Scan for the cell matching the given text and deliver its [X, Y] coordinate at center. 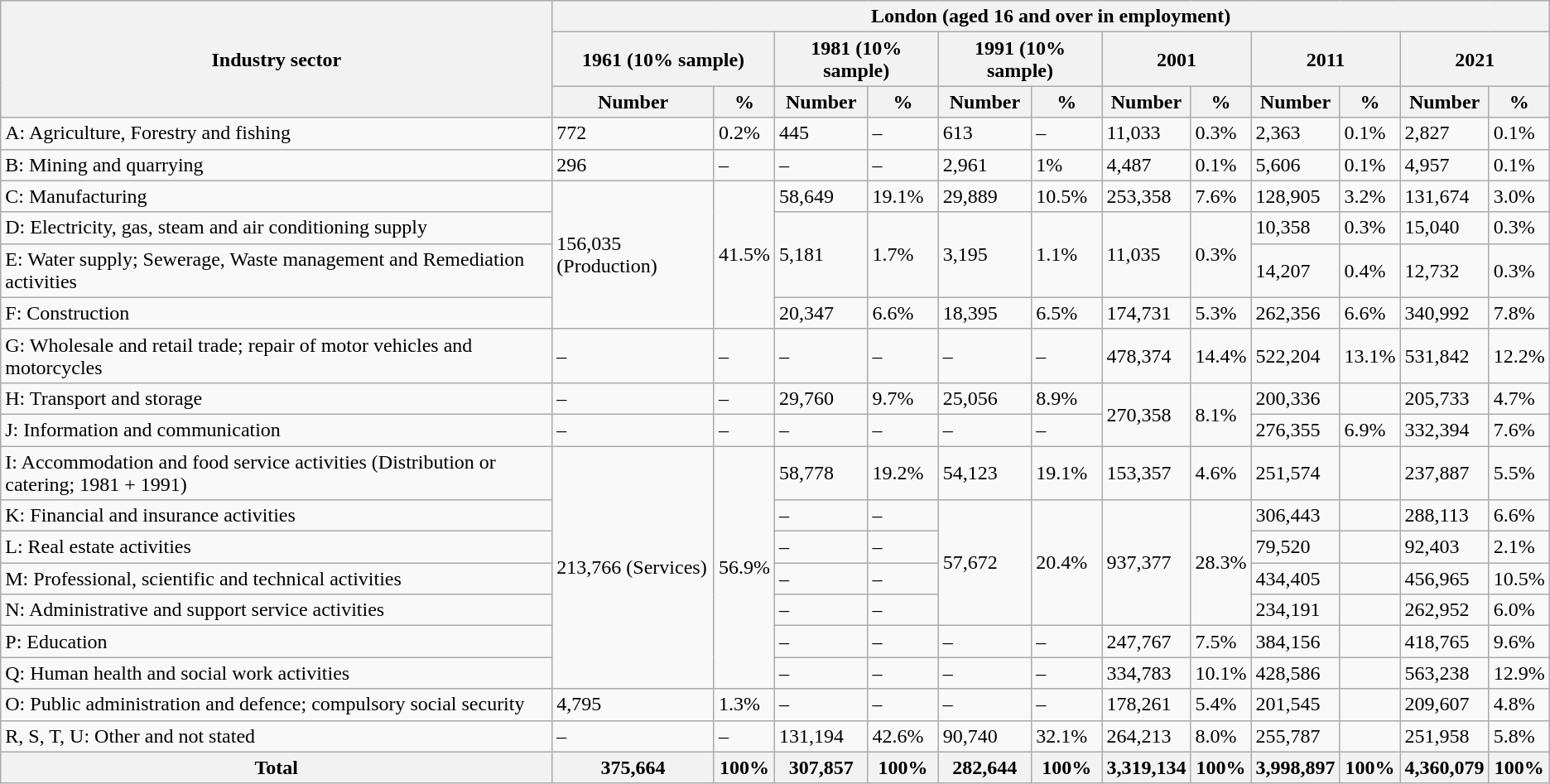
296 [633, 165]
445 [821, 133]
56.9% [744, 566]
11,033 [1146, 133]
174,731 [1146, 313]
237,887 [1444, 472]
306,443 [1295, 516]
8.0% [1220, 736]
6.5% [1066, 313]
20.4% [1066, 563]
79,520 [1295, 547]
54,123 [984, 472]
7.8% [1519, 313]
I: Accommodation and food service activities (Distribution or catering; 1981 + 1991) [277, 472]
1991 (10% sample) [1020, 60]
0.2% [744, 133]
384,156 [1295, 642]
6.0% [1519, 610]
131,194 [821, 736]
R, S, T, U: Other and not stated [277, 736]
6.9% [1369, 430]
29,760 [821, 398]
10,358 [1295, 228]
9.7% [903, 398]
2,827 [1444, 133]
4,360,079 [1444, 767]
3,319,134 [1146, 767]
32.1% [1066, 736]
12.9% [1519, 673]
8.1% [1220, 414]
2001 [1177, 60]
334,783 [1146, 673]
456,965 [1444, 579]
H: Transport and storage [277, 398]
262,356 [1295, 313]
375,664 [633, 767]
251,958 [1444, 736]
Q: Human health and social work activities [277, 673]
12.2% [1519, 356]
1.7% [903, 255]
131,674 [1444, 196]
255,787 [1295, 736]
20,347 [821, 313]
209,607 [1444, 705]
8.9% [1066, 398]
28.3% [1220, 563]
25,056 [984, 398]
41.5% [744, 255]
234,191 [1295, 610]
2011 [1326, 60]
L: Real estate activities [277, 547]
531,842 [1444, 356]
2,961 [984, 165]
C: Manufacturing [277, 196]
276,355 [1295, 430]
253,358 [1146, 196]
128,905 [1295, 196]
13.1% [1369, 356]
332,394 [1444, 430]
11,035 [1146, 255]
2,363 [1295, 133]
O: Public administration and defence; compulsory social security [277, 705]
307,857 [821, 767]
288,113 [1444, 516]
200,336 [1295, 398]
247,767 [1146, 642]
Total [277, 767]
3,195 [984, 255]
153,357 [1146, 472]
14.4% [1220, 356]
3.2% [1369, 196]
563,238 [1444, 673]
15,040 [1444, 228]
M: Professional, scientific and technical activities [277, 579]
J: Information and communication [277, 430]
478,374 [1146, 356]
0.4% [1369, 270]
9.6% [1519, 642]
57,672 [984, 563]
58,778 [821, 472]
5,181 [821, 255]
1981 (10% sample) [856, 60]
29,889 [984, 196]
178,261 [1146, 705]
434,405 [1295, 579]
7.5% [1220, 642]
92,403 [1444, 547]
418,765 [1444, 642]
1% [1066, 165]
19.2% [903, 472]
4,795 [633, 705]
282,644 [984, 767]
F: Construction [277, 313]
264,213 [1146, 736]
2021 [1475, 60]
14,207 [1295, 270]
4,957 [1444, 165]
1.1% [1066, 255]
4.6% [1220, 472]
5,606 [1295, 165]
G: Wholesale and retail trade; repair of motor vehicles and motorcycles [277, 356]
5.4% [1220, 705]
90,740 [984, 736]
2.1% [1519, 547]
522,204 [1295, 356]
251,574 [1295, 472]
B: Mining and quarrying [277, 165]
N: Administrative and support service activities [277, 610]
18,395 [984, 313]
12,732 [1444, 270]
5.3% [1220, 313]
428,586 [1295, 673]
205,733 [1444, 398]
42.6% [903, 736]
Industry sector [277, 60]
London (aged 16 and over in employment) [1051, 17]
213,766 (Services) [633, 566]
156,035 (Production) [633, 255]
E: Water supply; Sewerage, Waste management and Remediation activities [277, 270]
P: Education [277, 642]
5.8% [1519, 736]
5.5% [1519, 472]
4.8% [1519, 705]
4.7% [1519, 398]
270,358 [1146, 414]
1.3% [744, 705]
3,998,897 [1295, 767]
A: Agriculture, Forestry and fishing [277, 133]
K: Financial and insurance activities [277, 516]
340,992 [1444, 313]
772 [633, 133]
201,545 [1295, 705]
937,377 [1146, 563]
3.0% [1519, 196]
58,649 [821, 196]
10.1% [1220, 673]
4,487 [1146, 165]
1961 (10% sample) [664, 60]
613 [984, 133]
D: Electricity, gas, steam and air conditioning supply [277, 228]
262,952 [1444, 610]
